Search for the cell housing the specified text and yield its (x, y) center coordinate. 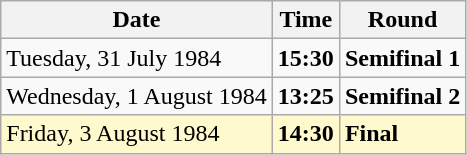
Semifinal 1 (402, 58)
15:30 (306, 58)
14:30 (306, 134)
Date (137, 20)
Time (306, 20)
Tuesday, 31 July 1984 (137, 58)
13:25 (306, 96)
Wednesday, 1 August 1984 (137, 96)
Round (402, 20)
Final (402, 134)
Friday, 3 August 1984 (137, 134)
Semifinal 2 (402, 96)
